Locate the cell with the specified text and output its [x, y] center coordinate. 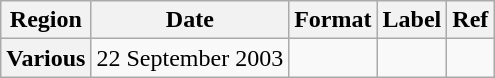
Format [333, 20]
22 September 2003 [190, 58]
Ref [470, 20]
Region [46, 20]
Label [412, 20]
Various [46, 58]
Date [190, 20]
